Pinpoint the cell where the given text exists, returning its (x, y) midpoint coordinate. 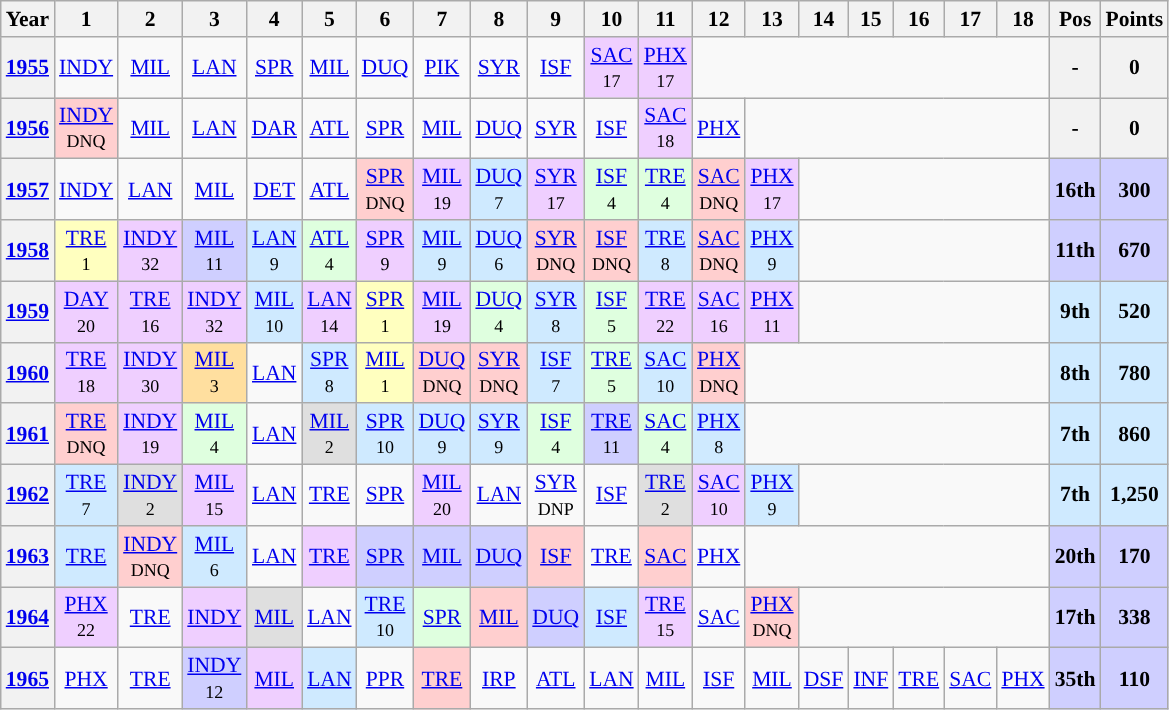
MIL11 (214, 250)
10 (611, 19)
SAC4 (666, 434)
110 (1135, 678)
MIL3 (214, 372)
MIL1 (386, 372)
1958 (28, 250)
PHX11 (772, 312)
IRP (498, 678)
9th (1076, 312)
TRE8 (666, 250)
ISF7 (556, 372)
DAY20 (86, 312)
SYR9 (498, 434)
170 (1135, 556)
670 (1135, 250)
300 (1135, 190)
16 (918, 19)
ISFDNQ (611, 250)
MIL20 (442, 496)
DAR (274, 128)
SYRDNP (556, 496)
PHX8 (718, 434)
2 (150, 19)
1961 (28, 434)
9 (556, 19)
1 (86, 19)
TRE5 (611, 372)
ISF5 (611, 312)
SPR10 (386, 434)
5 (329, 19)
INDY30 (150, 372)
INDY19 (150, 434)
TRE22 (666, 312)
17th (1076, 618)
TRE11 (611, 434)
MIL9 (442, 250)
SYR8 (556, 312)
11 (666, 19)
PPR (386, 678)
LAN14 (329, 312)
1964 (28, 618)
17 (970, 19)
1,250 (1135, 496)
TRE2 (666, 496)
11th (1076, 250)
18 (1022, 19)
TRE18 (86, 372)
780 (1135, 372)
MIL4 (214, 434)
520 (1135, 312)
Points (1135, 19)
8 (498, 19)
860 (1135, 434)
4 (274, 19)
LAN9 (274, 250)
DUQDNQ (442, 372)
SAC17 (611, 68)
14 (824, 19)
TRE15 (666, 618)
1960 (28, 372)
DUQ7 (498, 190)
1962 (28, 496)
SYR17 (556, 190)
15 (870, 19)
SPRDNQ (386, 190)
7 (442, 19)
Pos (1076, 19)
PIK (442, 68)
13 (772, 19)
INDY2 (150, 496)
TRE7 (86, 496)
SAC18 (666, 128)
Year (28, 19)
8th (1076, 372)
MIL6 (214, 556)
338 (1135, 618)
3 (214, 19)
12 (718, 19)
6 (386, 19)
1965 (28, 678)
SPR1 (386, 312)
DUQ4 (498, 312)
DSF (824, 678)
SPR9 (386, 250)
SAC16 (718, 312)
SPR8 (329, 372)
TRE4 (666, 190)
PHX22 (86, 618)
1957 (28, 190)
MIL10 (274, 312)
MIL2 (329, 434)
35th (1076, 678)
20th (1076, 556)
16th (1076, 190)
1955 (28, 68)
DET (274, 190)
INDY12 (214, 678)
TRE16 (150, 312)
1956 (28, 128)
1959 (28, 312)
1963 (28, 556)
ATL4 (329, 250)
TRE10 (386, 618)
DUQ9 (442, 434)
MIL15 (214, 496)
INF (870, 678)
TRE1 (86, 250)
DUQ6 (498, 250)
TREDNQ (86, 434)
